Locate the cell with the specified text and output its (x, y) center coordinate. 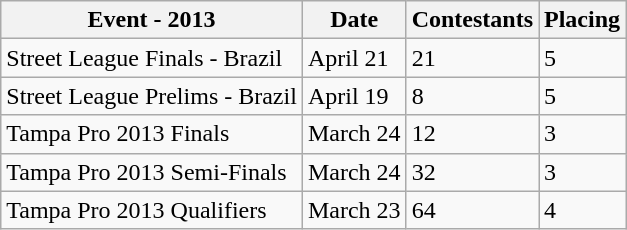
March 23 (354, 210)
4 (582, 210)
8 (472, 96)
64 (472, 210)
Street League Prelims - Brazil (152, 96)
Tampa Pro 2013 Semi-Finals (152, 172)
Date (354, 20)
12 (472, 134)
Tampa Pro 2013 Finals (152, 134)
April 21 (354, 58)
32 (472, 172)
Contestants (472, 20)
Event - 2013 (152, 20)
Tampa Pro 2013 Qualifiers (152, 210)
April 19 (354, 96)
21 (472, 58)
Street League Finals - Brazil (152, 58)
Placing (582, 20)
